Provide the [X, Y] coordinate of the cell's center where the given text is located.  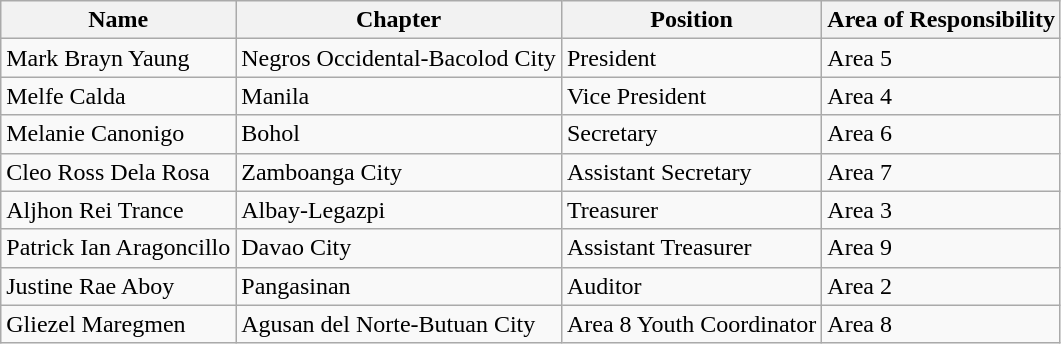
Area 3 [942, 210]
Area 7 [942, 172]
Negros Occidental-Bacolod City [399, 58]
Auditor [691, 286]
Bohol [399, 134]
Melfe Calda [118, 96]
Cleo Ross Dela Rosa [118, 172]
Vice President [691, 96]
Agusan del Norte-Butuan City [399, 324]
Mark Brayn Yaung [118, 58]
Position [691, 20]
Area 5 [942, 58]
Assistant Treasurer [691, 248]
Manila [399, 96]
Name [118, 20]
Assistant Secretary [691, 172]
Zamboanga City [399, 172]
Albay-Legazpi [399, 210]
Chapter [399, 20]
Secretary [691, 134]
Area 6 [942, 134]
Melanie Canonigo [118, 134]
Area 8 [942, 324]
Area 4 [942, 96]
Patrick Ian Aragoncillo [118, 248]
Pangasinan [399, 286]
Area 2 [942, 286]
Area 9 [942, 248]
Treasurer [691, 210]
Aljhon Rei Trance [118, 210]
Justine Rae Aboy [118, 286]
Davao City [399, 248]
President [691, 58]
Area of Responsibility [942, 20]
Gliezel Maregmen [118, 324]
Area 8 Youth Coordinator [691, 324]
